Identify which cell holds the provided text, then report its [X, Y] central coordinate. 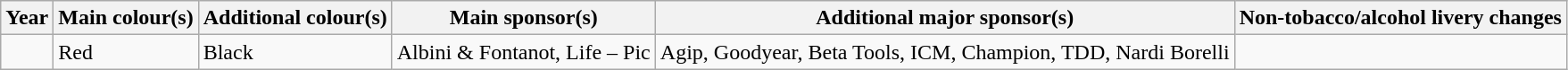
Additional major sponsor(s) [944, 18]
Non-tobacco/alcohol livery changes [1400, 18]
Main colour(s) [126, 18]
Albini & Fontanot, Life – Pic [523, 52]
Additional colour(s) [295, 18]
Agip, Goodyear, Beta Tools, ICM, Champion, TDD, Nardi Borelli [944, 52]
Black [295, 52]
Year [27, 18]
Red [126, 52]
Main sponsor(s) [523, 18]
